Find where the given text appears and provide that cell's center as (x, y) coordinate. 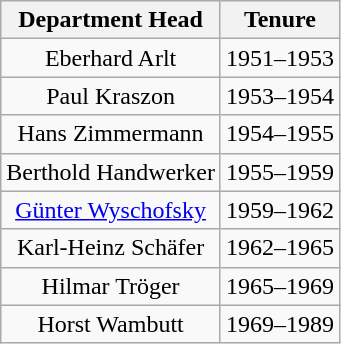
Hans Zimmermann (111, 134)
1955–1959 (280, 172)
Department Head (111, 20)
1953–1954 (280, 96)
Günter Wyschofsky (111, 210)
1954–1955 (280, 134)
Karl-Heinz Schäfer (111, 248)
1969–1989 (280, 324)
1962–1965 (280, 248)
Eberhard Arlt (111, 58)
Paul Kraszon (111, 96)
1965–1969 (280, 286)
Berthold Handwerker (111, 172)
1959–1962 (280, 210)
Horst Wambutt (111, 324)
Hilmar Tröger (111, 286)
Tenure (280, 20)
1951–1953 (280, 58)
